Capture the cell that displays the provided text and extract its (x, y) central coordinate. 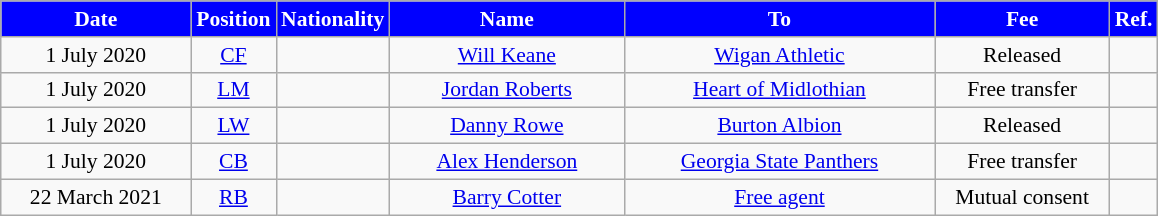
Will Keane (506, 55)
Free agent (779, 197)
LM (234, 90)
Nationality (332, 19)
Fee (1022, 19)
Name (506, 19)
CF (234, 55)
Barry Cotter (506, 197)
Alex Henderson (506, 162)
RB (234, 197)
Position (234, 19)
To (779, 19)
Georgia State Panthers (779, 162)
22 March 2021 (96, 197)
Jordan Roberts (506, 90)
LW (234, 126)
Ref. (1134, 19)
Danny Rowe (506, 126)
Wigan Athletic (779, 55)
Burton Albion (779, 126)
Mutual consent (1022, 197)
CB (234, 162)
Date (96, 19)
Heart of Midlothian (779, 90)
